Extract the [X, Y] coordinate from the center of the cell holding the provided text.  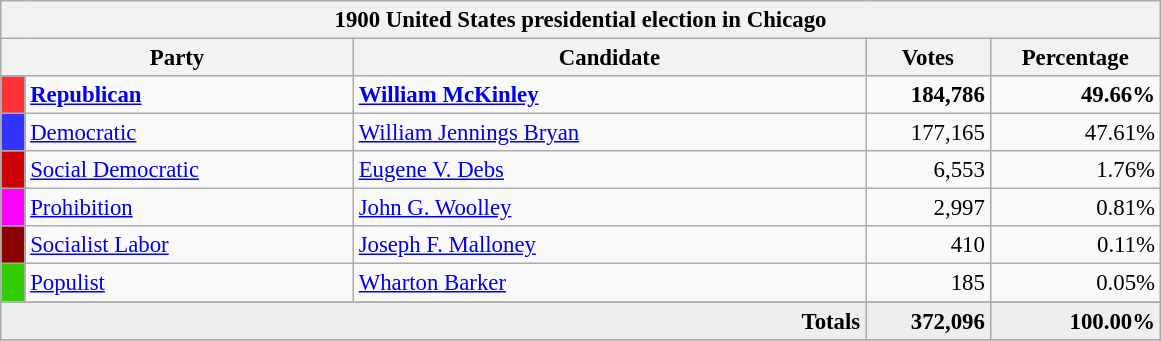
0.05% [1075, 283]
Party [178, 58]
John G. Woolley [609, 208]
Socialist Labor [189, 245]
177,165 [928, 133]
Votes [928, 58]
47.61% [1075, 133]
0.11% [1075, 245]
1.76% [1075, 170]
Social Democratic [189, 170]
Democratic [189, 133]
Wharton Barker [609, 283]
2,997 [928, 208]
William Jennings Bryan [609, 133]
410 [928, 245]
Percentage [1075, 58]
Prohibition [189, 208]
184,786 [928, 95]
Joseph F. Malloney [609, 245]
6,553 [928, 170]
100.00% [1075, 321]
William McKinley [609, 95]
Eugene V. Debs [609, 170]
Republican [189, 95]
185 [928, 283]
1900 United States presidential election in Chicago [581, 20]
Populist [189, 283]
Candidate [609, 58]
0.81% [1075, 208]
372,096 [928, 321]
49.66% [1075, 95]
Totals [434, 321]
